Detect which cell encompasses the target text, then output its (X, Y) center coordinate. 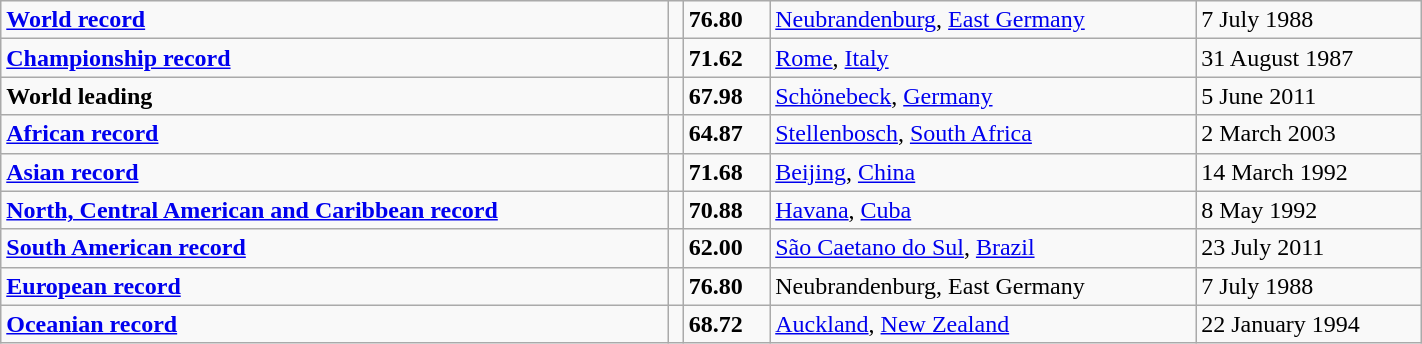
71.68 (726, 172)
Beijing, China (983, 172)
2 March 2003 (1309, 134)
62.00 (726, 248)
Schönebeck, Germany (983, 96)
64.87 (726, 134)
Oceanian record (335, 324)
5 June 2011 (1309, 96)
23 July 2011 (1309, 248)
14 March 1992 (1309, 172)
8 May 1992 (1309, 210)
Havana, Cuba (983, 210)
World record (335, 20)
African record (335, 134)
Asian record (335, 172)
North, Central American and Caribbean record (335, 210)
World leading (335, 96)
31 August 1987 (1309, 58)
22 January 1994 (1309, 324)
São Caetano do Sul, Brazil (983, 248)
70.88 (726, 210)
Rome, Italy (983, 58)
Auckland, New Zealand (983, 324)
67.98 (726, 96)
71.62 (726, 58)
European record (335, 286)
Championship record (335, 58)
68.72 (726, 324)
Stellenbosch, South Africa (983, 134)
South American record (335, 248)
